For the text-containing cell, return its midpoint in (X, Y) coordinate format. 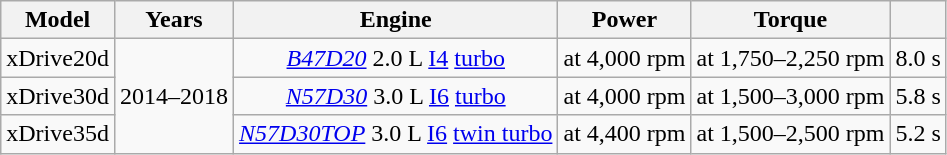
Torque (790, 20)
5.8 s (918, 96)
at 1,500–3,000 rpm (790, 96)
8.0 s (918, 58)
5.2 s (918, 134)
xDrive30d (58, 96)
Power (624, 20)
N57D30TOP 3.0 L I6 twin turbo (396, 134)
xDrive20d (58, 58)
2014–2018 (174, 96)
Model (58, 20)
at 1,750–2,250 rpm (790, 58)
at 4,400 rpm (624, 134)
N57D30 3.0 L I6 turbo (396, 96)
at 1,500–2,500 rpm (790, 134)
xDrive35d (58, 134)
Engine (396, 20)
B47D20 2.0 L I4 turbo (396, 58)
Years (174, 20)
